Determine the [X, Y] coordinate at the center of the cell enclosing the given text.  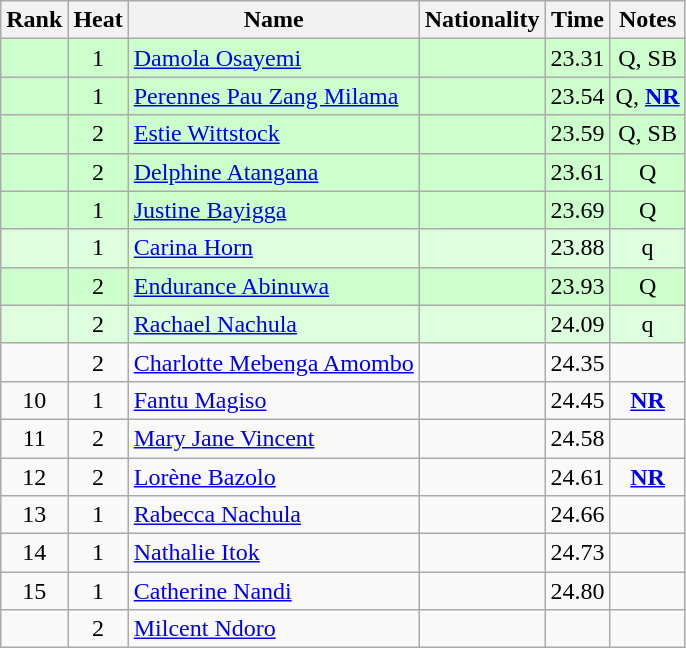
Damola Osayemi [274, 58]
Carina Horn [274, 248]
23.59 [578, 134]
Milcent Ndoro [274, 629]
24.45 [578, 400]
Heat [98, 20]
23.93 [578, 286]
23.54 [578, 96]
23.61 [578, 172]
Nathalie Itok [274, 553]
24.09 [578, 324]
Delphine Atangana [274, 172]
24.58 [578, 438]
13 [34, 515]
Charlotte Mebenga Amombo [274, 362]
14 [34, 553]
Rabecca Nachula [274, 515]
15 [34, 591]
23.69 [578, 210]
Fantu Magiso [274, 400]
23.31 [578, 58]
Estie Wittstock [274, 134]
Mary Jane Vincent [274, 438]
Justine Bayigga [274, 210]
Rank [34, 20]
24.73 [578, 553]
Q, NR [648, 96]
Name [274, 20]
12 [34, 477]
11 [34, 438]
Nationality [482, 20]
Notes [648, 20]
Time [578, 20]
Lorène Bazolo [274, 477]
24.66 [578, 515]
23.88 [578, 248]
10 [34, 400]
24.61 [578, 477]
Endurance Abinuwa [274, 286]
24.35 [578, 362]
Catherine Nandi [274, 591]
24.80 [578, 591]
Rachael Nachula [274, 324]
Perennes Pau Zang Milama [274, 96]
